Identify which cell holds the provided text, then report its [X, Y] central coordinate. 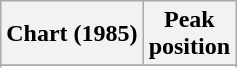
Peakposition [189, 34]
Chart (1985) [72, 34]
